Return the [x, y] coordinate for the center point of the cell that contains the specified text.  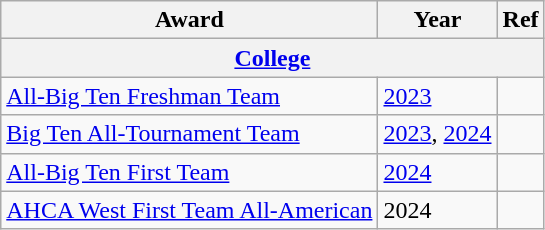
Year [438, 20]
Big Ten All-Tournament Team [190, 134]
All-Big Ten First Team [190, 172]
College [272, 58]
2023 [438, 96]
AHCA West First Team All-American [190, 210]
2023, 2024 [438, 134]
All-Big Ten Freshman Team [190, 96]
Ref [520, 20]
Award [190, 20]
